Determine the [x, y] coordinate at the center of the cell enclosing the given text.  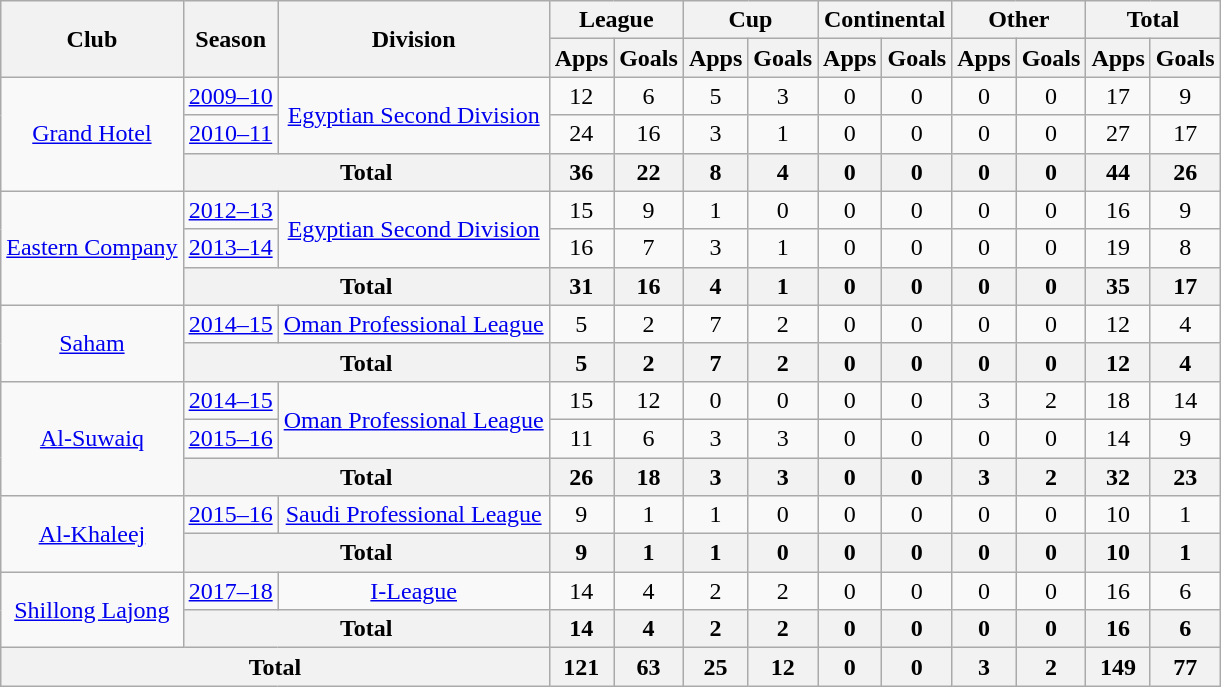
Club [92, 39]
22 [649, 172]
Al-Khaleej [92, 534]
Al-Suwaiq [92, 438]
Shillong Lajong [92, 610]
19 [1118, 248]
Grand Hotel [92, 134]
11 [581, 438]
149 [1118, 667]
2010–11 [230, 134]
27 [1118, 134]
Division [414, 39]
63 [649, 667]
31 [581, 286]
36 [581, 172]
2009–10 [230, 96]
League [616, 20]
32 [1118, 477]
35 [1118, 286]
Cup [750, 20]
25 [715, 667]
23 [1185, 477]
Eastern Company [92, 248]
Continental [885, 20]
2017–18 [230, 591]
Other [1019, 20]
24 [581, 134]
2013–14 [230, 248]
2012–13 [230, 210]
77 [1185, 667]
44 [1118, 172]
I-League [414, 591]
Saham [92, 343]
Saudi Professional League [414, 515]
Season [230, 39]
121 [581, 667]
